Scan for the cell matching the given text and deliver its [x, y] coordinate at center. 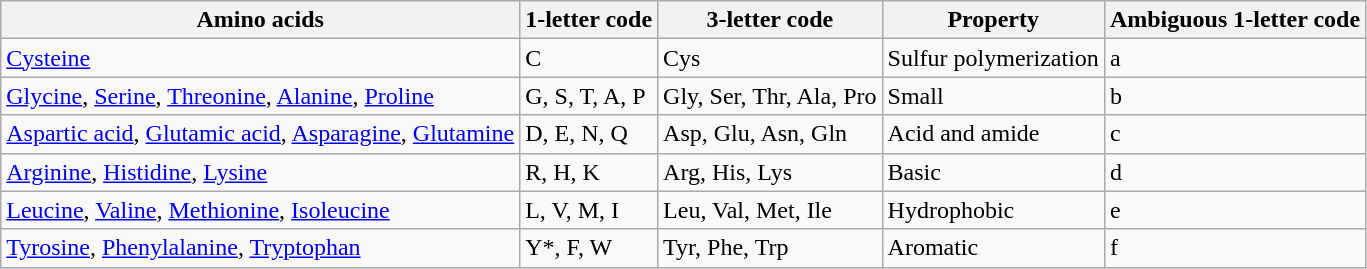
3-letter code [770, 20]
e [1234, 210]
Ambiguous 1-letter code [1234, 20]
Sulfur polymerization [993, 58]
Leu, Val, Met, Ile [770, 210]
Cys [770, 58]
Glycine, Serine, Threonine, Alanine, Proline [260, 96]
f [1234, 248]
Tyr, Phe, Trp [770, 248]
Small [993, 96]
Amino acids [260, 20]
Property [993, 20]
Cysteine [260, 58]
Arginine, Histidine, Lysine [260, 172]
Aspartic acid, Glutamic acid, Asparagine, Glutamine [260, 134]
C [589, 58]
Aromatic [993, 248]
D, E, N, Q [589, 134]
Gly, Ser, Thr, Ala, Pro [770, 96]
Asp, Glu, Asn, Gln [770, 134]
G, S, T, A, P [589, 96]
Leucine, Valine, Methionine, Isoleucine [260, 210]
d [1234, 172]
Y*, F, W [589, 248]
Tyrosine, Phenylalanine, Tryptophan [260, 248]
c [1234, 134]
Arg, His, Lys [770, 172]
Acid and amide [993, 134]
Hydrophobic [993, 210]
L, V, M, I [589, 210]
R, H, K [589, 172]
a [1234, 58]
1-letter code [589, 20]
b [1234, 96]
Basic [993, 172]
